For the text-containing cell, return its midpoint in [X, Y] coordinate format. 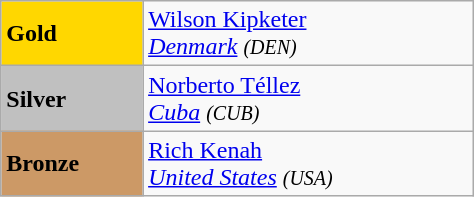
Gold [72, 34]
Bronze [72, 164]
Rich KenahUnited States (USA) [308, 164]
Silver [72, 98]
Norberto TéllezCuba (CUB) [308, 98]
Wilson KipketerDenmark (DEN) [308, 34]
